From the cell containing the given text, extract its center point as (x, y) coordinate. 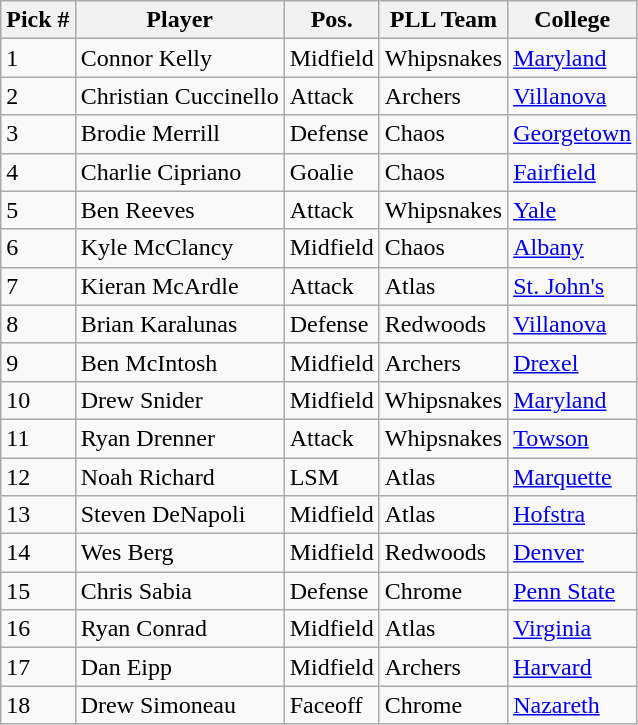
Hofstra (572, 515)
2 (38, 96)
Charlie Cipriano (180, 172)
Ryan Drenner (180, 438)
Nazareth (572, 705)
Yale (572, 210)
14 (38, 553)
Noah Richard (180, 477)
9 (38, 362)
15 (38, 591)
Marquette (572, 477)
Kieran McArdle (180, 286)
18 (38, 705)
Fairfield (572, 172)
10 (38, 400)
Player (180, 20)
Denver (572, 553)
College (572, 20)
17 (38, 667)
LSM (332, 477)
Ben McIntosh (180, 362)
16 (38, 629)
Towson (572, 438)
Wes Berg (180, 553)
1 (38, 58)
PLL Team (443, 20)
Pos. (332, 20)
Christian Cuccinello (180, 96)
11 (38, 438)
Harvard (572, 667)
Kyle McClancy (180, 248)
6 (38, 248)
Brian Karalunas (180, 324)
Virginia (572, 629)
5 (38, 210)
13 (38, 515)
Drew Simoneau (180, 705)
3 (38, 134)
Chris Sabia (180, 591)
Faceoff (332, 705)
Drexel (572, 362)
Penn State (572, 591)
Drew Snider (180, 400)
Brodie Merrill (180, 134)
8 (38, 324)
Dan Eipp (180, 667)
St. John's (572, 286)
Albany (572, 248)
12 (38, 477)
7 (38, 286)
Connor Kelly (180, 58)
Georgetown (572, 134)
Ryan Conrad (180, 629)
Steven DeNapoli (180, 515)
Ben Reeves (180, 210)
Pick # (38, 20)
4 (38, 172)
Goalie (332, 172)
